Output the (x, y) coordinate of the center of the cell containing the given text.  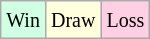
Draw (72, 20)
Loss (126, 20)
Win (24, 20)
